Find where the given text appears and provide that cell's center as [X, Y] coordinate. 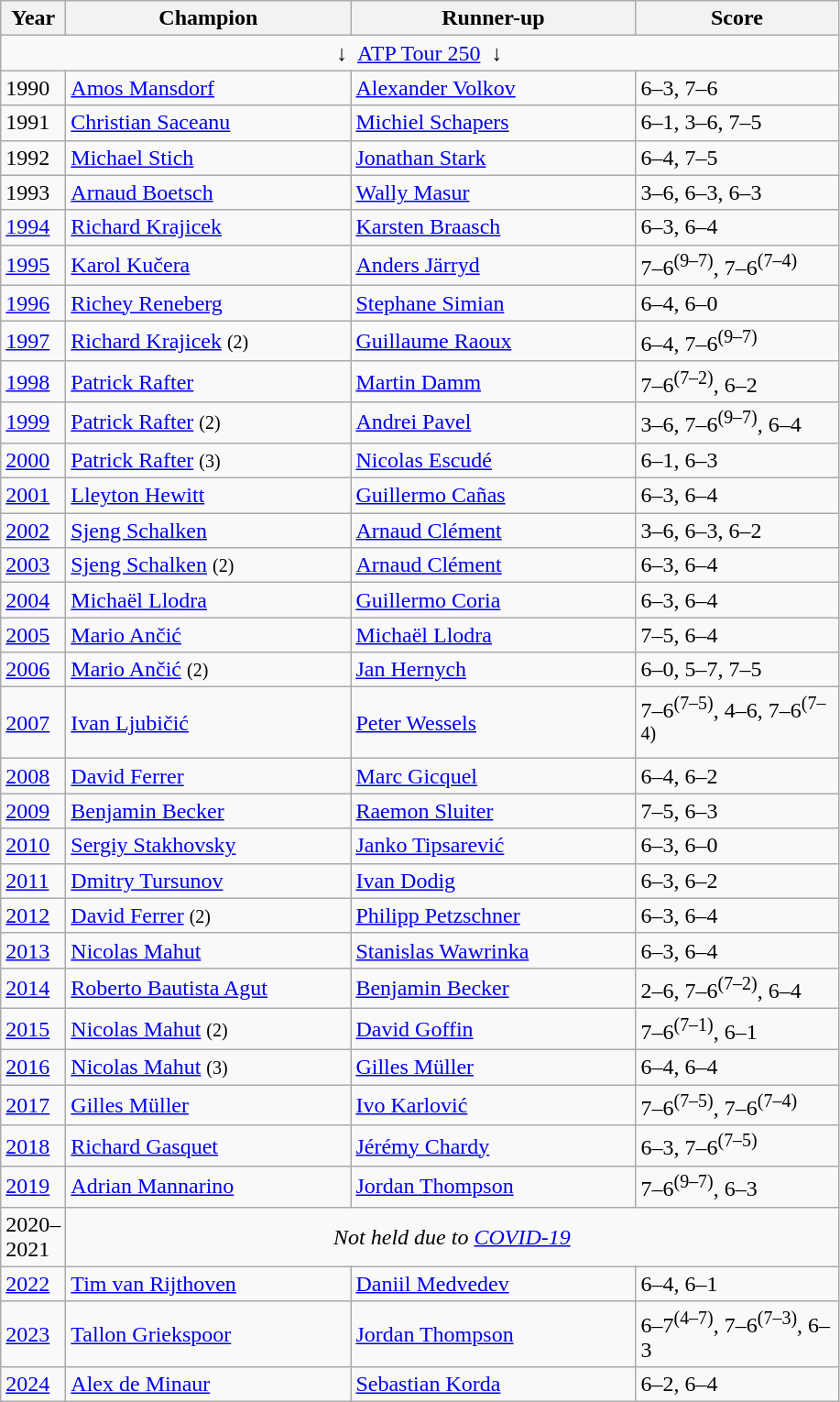
Guillaume Raoux [493, 341]
7–6(9–7), 7–6(7–4) [736, 266]
2002 [33, 531]
Runner-up [493, 18]
Michiel Schapers [493, 123]
2008 [33, 776]
Philipp Petzschner [493, 915]
7–6(7–5), 4–6, 7–6(7–4) [736, 723]
2013 [33, 950]
6–7(4–7), 7–6(7–3), 6–3 [736, 1334]
2012 [33, 915]
Score [736, 18]
Sjeng Schalken (2) [209, 565]
7–6(7–1), 6–1 [736, 1030]
2003 [33, 565]
6–3, 6–2 [736, 881]
6–4, 7–6(9–7) [736, 341]
Martin Damm [493, 381]
Amos Mansdorf [209, 88]
Mario Ančić (2) [209, 670]
7–6(7–5), 7–6(7–4) [736, 1105]
Jan Hernych [493, 670]
Andrei Pavel [493, 423]
Alex de Minaur [209, 1385]
2005 [33, 635]
1999 [33, 423]
2011 [33, 881]
Guillermo Cañas [493, 496]
6–3, 7–6 [736, 88]
2001 [33, 496]
Richard Krajicek [209, 227]
6–4, 7–5 [736, 158]
2023 [33, 1334]
Patrick Rafter (3) [209, 460]
6–1, 6–3 [736, 460]
2007 [33, 723]
Richey Reneberg [209, 303]
1992 [33, 158]
David Ferrer [209, 776]
↓ ATP Tour 250 ↓ [420, 53]
Jonathan Stark [493, 158]
Peter Wessels [493, 723]
2019 [33, 1188]
1990 [33, 88]
2006 [33, 670]
6–4, 6–1 [736, 1284]
2018 [33, 1145]
Nicolas Mahut (3) [209, 1067]
Year [33, 18]
6–4, 6–2 [736, 776]
1994 [33, 227]
Nicolas Escudé [493, 460]
6–1, 3–6, 7–5 [736, 123]
Janko Tipsarević [493, 846]
Sjeng Schalken [209, 531]
6–3, 6–0 [736, 846]
Karol Kučera [209, 266]
2017 [33, 1105]
Jérémy Chardy [493, 1145]
Stephane Simian [493, 303]
Ivo Karlović [493, 1105]
1993 [33, 192]
Patrick Rafter [209, 381]
2004 [33, 600]
2–6, 7–6(7–2), 6–4 [736, 988]
Raemon Sluiter [493, 811]
Daniil Medvedev [493, 1284]
Adrian Mannarino [209, 1188]
6–2, 6–4 [736, 1385]
Karsten Braasch [493, 227]
6–3, 7–6(7–5) [736, 1145]
2016 [33, 1067]
2020– 2021 [33, 1237]
Not held due to COVID-19 [453, 1237]
Richard Gasquet [209, 1145]
Alexander Volkov [493, 88]
Marc Gicquel [493, 776]
3–6, 6–3, 6–3 [736, 192]
Wally Masur [493, 192]
David Ferrer (2) [209, 915]
7–6(7–2), 6–2 [736, 381]
1998 [33, 381]
Dmitry Tursunov [209, 881]
7–6(9–7), 6–3 [736, 1188]
Christian Saceanu [209, 123]
7–5, 6–4 [736, 635]
2010 [33, 846]
Tim van Rijthoven [209, 1284]
Stanislas Wawrinka [493, 950]
3–6, 6–3, 6–2 [736, 531]
2014 [33, 988]
2024 [33, 1385]
6–0, 5–7, 7–5 [736, 670]
3–6, 7–6(9–7), 6–4 [736, 423]
Roberto Bautista Agut [209, 988]
Anders Järryd [493, 266]
Mario Ančić [209, 635]
Guillermo Coria [493, 600]
Ivan Dodig [493, 881]
Arnaud Boetsch [209, 192]
7–5, 6–3 [736, 811]
2015 [33, 1030]
Lleyton Hewitt [209, 496]
Ivan Ljubičić [209, 723]
Nicolas Mahut [209, 950]
David Goffin [493, 1030]
Richard Krajicek (2) [209, 341]
6–4, 6–4 [736, 1067]
Patrick Rafter (2) [209, 423]
Sergiy Stakhovsky [209, 846]
Sebastian Korda [493, 1385]
Champion [209, 18]
1996 [33, 303]
Nicolas Mahut (2) [209, 1030]
2000 [33, 460]
1991 [33, 123]
Michael Stich [209, 158]
6–4, 6–0 [736, 303]
2022 [33, 1284]
1997 [33, 341]
1995 [33, 266]
Tallon Griekspoor [209, 1334]
2009 [33, 811]
